Capture the cell that displays the provided text and extract its (x, y) central coordinate. 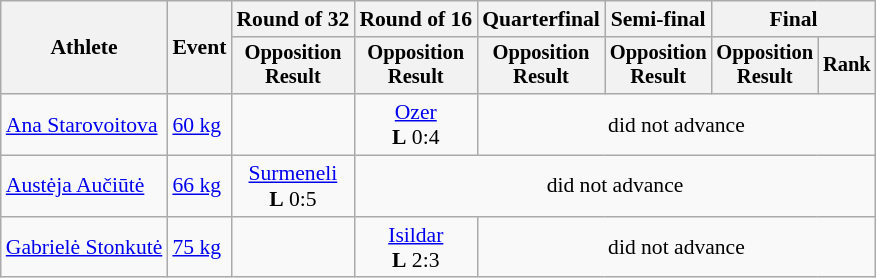
60 kg (199, 124)
66 kg (199, 186)
Final (793, 19)
Surmeneli L 0:5 (292, 186)
75 kg (199, 248)
Rank (847, 66)
Athlete (84, 48)
Ana Starovoitova (84, 124)
Ozer L 0:4 (416, 124)
Isildar L 2:3 (416, 248)
Event (199, 48)
Round of 32 (292, 19)
Austėja Aučiūtė (84, 186)
Semi-final (658, 19)
Round of 16 (416, 19)
Quarterfinal (541, 19)
Gabrielė Stonkutė (84, 248)
